Locate the cell with the specified text and output its (x, y) center coordinate. 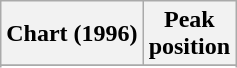
Chart (1996) (72, 34)
Peakposition (189, 34)
